Scan for the cell matching the given text and deliver its (x, y) coordinate at center. 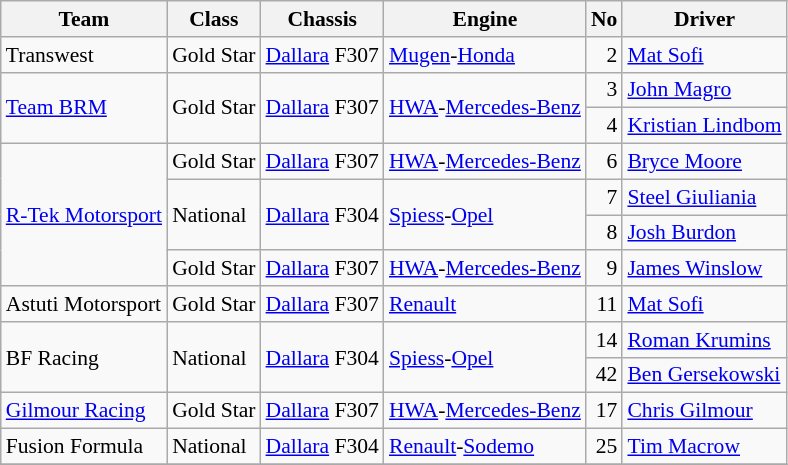
25 (604, 447)
42 (604, 375)
Ben Gersekowski (704, 375)
Kristian Lindbom (704, 126)
Bryce Moore (704, 162)
James Winslow (704, 269)
Tim Macrow (704, 447)
3 (604, 90)
BF Racing (84, 358)
Team BRM (84, 108)
7 (604, 197)
R-Tek Motorsport (84, 215)
No (604, 19)
Engine (485, 19)
2 (604, 55)
Mugen-Honda (485, 55)
Team (84, 19)
Class (214, 19)
Renault-Sodemo (485, 447)
Steel Giuliania (704, 197)
Astuti Motorsport (84, 304)
Josh Burdon (704, 233)
6 (604, 162)
4 (604, 126)
Roman Krumins (704, 340)
8 (604, 233)
17 (604, 411)
Fusion Formula (84, 447)
Gilmour Racing (84, 411)
Driver (704, 19)
14 (604, 340)
9 (604, 269)
John Magro (704, 90)
Chris Gilmour (704, 411)
Renault (485, 304)
Chassis (322, 19)
Transwest (84, 55)
11 (604, 304)
